Return the (X, Y) coordinate for the center point of the cell that contains the specified text.  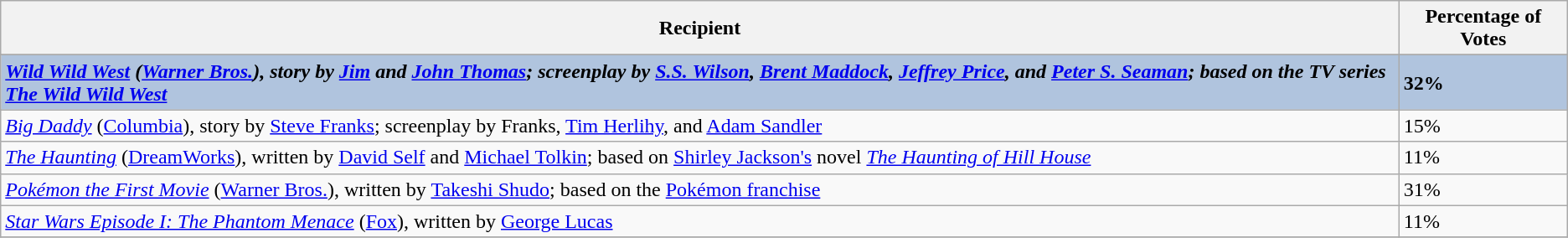
Percentage of Votes (1483, 28)
Recipient (700, 28)
Star Wars Episode I: The Phantom Menace (Fox), written by George Lucas (700, 221)
The Haunting (DreamWorks), written by David Self and Michael Tolkin; based on Shirley Jackson's novel The Haunting of Hill House (700, 158)
15% (1483, 126)
Big Daddy (Columbia), story by Steve Franks; screenplay by Franks, Tim Herlihy, and Adam Sandler (700, 126)
32% (1483, 82)
Pokémon the First Movie (Warner Bros.), written by Takeshi Shudo; based on the Pokémon franchise (700, 189)
31% (1483, 189)
